Pinpoint the cell where the given text exists, returning its [X, Y] midpoint coordinate. 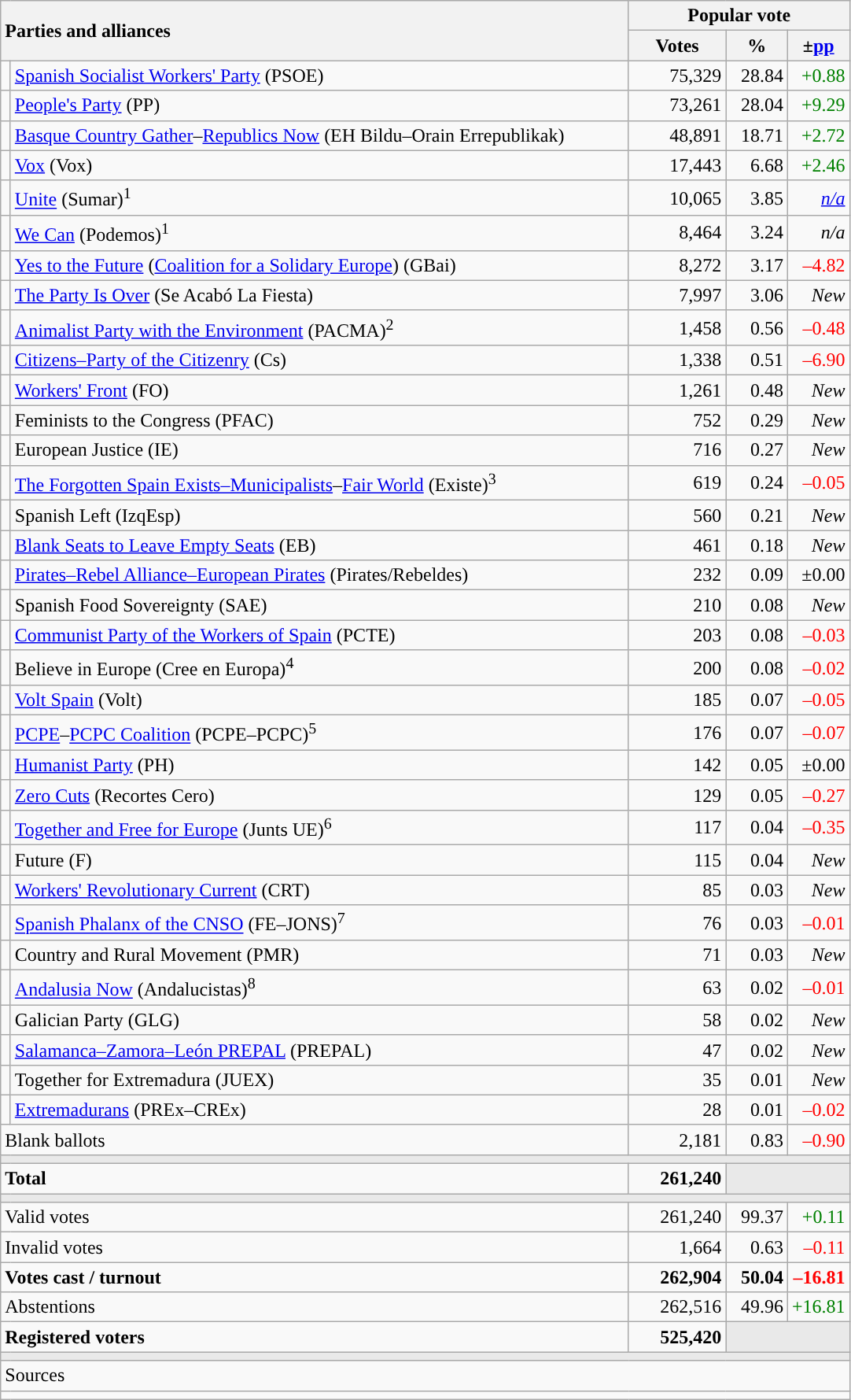
Workers' Front (FO) [319, 390]
200 [677, 667]
18.71 [757, 135]
Parties and alliances [315, 31]
Registered voters [315, 1337]
The Party Is Over (Se Acabó La Fiesta) [319, 295]
1,458 [677, 327]
185 [677, 700]
73,261 [677, 105]
525,420 [677, 1337]
117 [677, 828]
–0.07 [818, 733]
+0.11 [818, 1217]
129 [677, 795]
Pirates–Rebel Alliance–European Pirates (Pirates/Rebeldes) [319, 575]
% [757, 46]
We Can (Podemos)1 [319, 233]
461 [677, 545]
1,261 [677, 390]
Spanish Phalanx of the CNSO (FE–JONS)7 [319, 922]
–0.35 [818, 828]
560 [677, 515]
Popular vote [739, 16]
PCPE–PCPC Coalition (PCPE–PCPC)5 [319, 733]
Salamanca–Zamora–León PREPAL (PREPAL) [319, 1050]
50.04 [757, 1277]
0.48 [757, 390]
Votes cast / turnout [315, 1277]
232 [677, 575]
28 [677, 1110]
35 [677, 1080]
Yes to the Future (Coalition for a Solidary Europe) (GBai) [319, 265]
+16.81 [818, 1307]
75,329 [677, 76]
0.24 [757, 483]
619 [677, 483]
99.37 [757, 1217]
85 [677, 890]
49.96 [757, 1307]
Blank ballots [315, 1140]
Communist Party of the Workers of Spain (PCTE) [319, 635]
142 [677, 765]
Spanish Left (IzqEsp) [319, 515]
Vox (Vox) [319, 165]
8,272 [677, 265]
262,904 [677, 1277]
–16.81 [818, 1277]
210 [677, 605]
Valid votes [315, 1217]
0.09 [757, 575]
71 [677, 955]
115 [677, 860]
176 [677, 733]
3.24 [757, 233]
1,664 [677, 1247]
48,891 [677, 135]
–0.48 [818, 327]
8,464 [677, 233]
58 [677, 1020]
2,181 [677, 1140]
–0.03 [818, 635]
Together for Extremadura (JUEX) [319, 1080]
+9.29 [818, 105]
Workers' Revolutionary Current (CRT) [319, 890]
17,443 [677, 165]
–0.11 [818, 1247]
3.17 [757, 265]
203 [677, 635]
People's Party (PP) [319, 105]
Humanist Party (PH) [319, 765]
716 [677, 450]
Unite (Sumar)1 [319, 198]
Zero Cuts (Recortes Cero) [319, 795]
1,338 [677, 360]
Feminists to the Congress (PFAC) [319, 420]
–6.90 [818, 360]
3.06 [757, 295]
Volt Spain (Volt) [319, 700]
Abstentions [315, 1307]
Country and Rural Movement (PMR) [319, 955]
Animalist Party with the Environment (PACMA)2 [319, 327]
Galician Party (GLG) [319, 1020]
The Forgotten Spain Exists–Municipalists–Fair World (Existe)3 [319, 483]
Sources [425, 1376]
7,997 [677, 295]
28.04 [757, 105]
10,065 [677, 198]
752 [677, 420]
Andalusia Now (Andalucistas)8 [319, 988]
262,516 [677, 1307]
Total [315, 1179]
0.21 [757, 515]
European Justice (IE) [319, 450]
0.27 [757, 450]
63 [677, 988]
Spanish Socialist Workers' Party (PSOE) [319, 76]
Extremadurans (PREx–CREx) [319, 1110]
Blank Seats to Leave Empty Seats (EB) [319, 545]
0.56 [757, 327]
28.84 [757, 76]
0.63 [757, 1247]
±pp [818, 46]
3.85 [757, 198]
Believe in Europe (Cree en Europa)4 [319, 667]
Basque Country Gather–Republics Now (EH Bildu–Orain Errepublikak) [319, 135]
0.83 [757, 1140]
Votes [677, 46]
Invalid votes [315, 1247]
+2.72 [818, 135]
–4.82 [818, 265]
0.29 [757, 420]
+2.46 [818, 165]
–0.27 [818, 795]
Together and Free for Europe (Junts UE)6 [319, 828]
Citizens–Party of the Citizenry (Cs) [319, 360]
Future (F) [319, 860]
Spanish Food Sovereignty (SAE) [319, 605]
–0.90 [818, 1140]
0.18 [757, 545]
0.51 [757, 360]
47 [677, 1050]
+0.88 [818, 76]
6.68 [757, 165]
76 [677, 922]
